Output the [X, Y] coordinate of the center of the cell containing the given text.  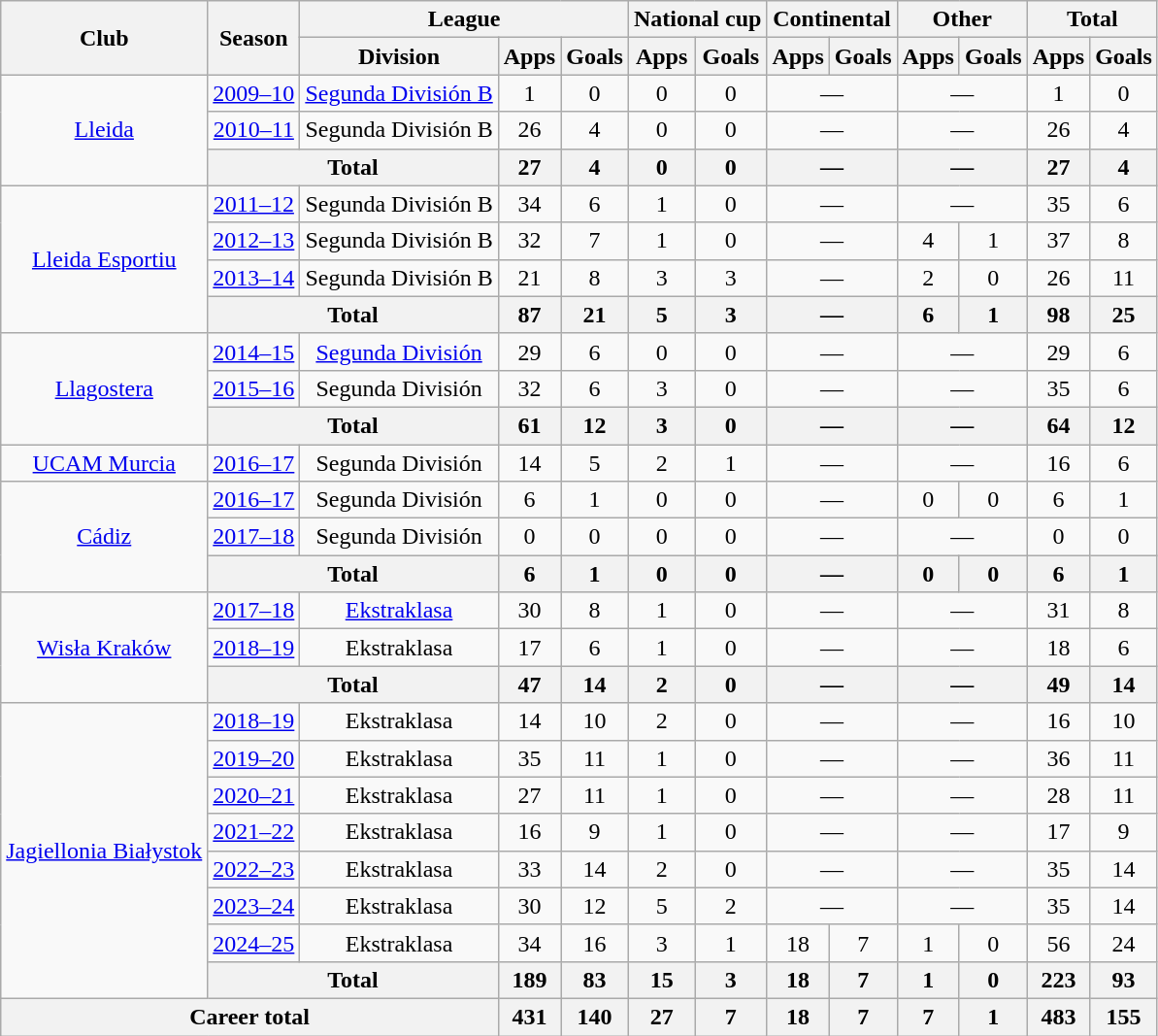
Season [254, 38]
2020–21 [254, 795]
Cádiz [105, 537]
189 [529, 980]
33 [529, 869]
87 [529, 315]
2009–10 [254, 93]
Wisła Kraków [105, 648]
Continental [832, 19]
2012–13 [254, 241]
Lleida Esportiu [105, 259]
2014–15 [254, 351]
61 [529, 425]
Career total [250, 1017]
2011–12 [254, 204]
37 [1058, 241]
2019–20 [254, 758]
98 [1058, 315]
League [464, 19]
483 [1058, 1017]
49 [1058, 685]
28 [1058, 795]
36 [1058, 758]
2023–24 [254, 906]
2013–14 [254, 278]
2015–16 [254, 388]
24 [1124, 943]
Llagostera [105, 388]
64 [1058, 425]
National cup [697, 19]
Club [105, 38]
Lleida [105, 130]
Jagiellonia Białystok [105, 851]
140 [595, 1017]
47 [529, 685]
2021–22 [254, 832]
56 [1058, 943]
155 [1124, 1017]
Other [962, 19]
25 [1124, 315]
15 [661, 980]
223 [1058, 980]
2022–23 [254, 869]
Division [399, 56]
UCAM Murcia [105, 463]
2024–25 [254, 943]
431 [529, 1017]
31 [1058, 611]
93 [1124, 980]
2010–11 [254, 130]
83 [595, 980]
